Pinpoint the cell where the given text exists, returning its (X, Y) midpoint coordinate. 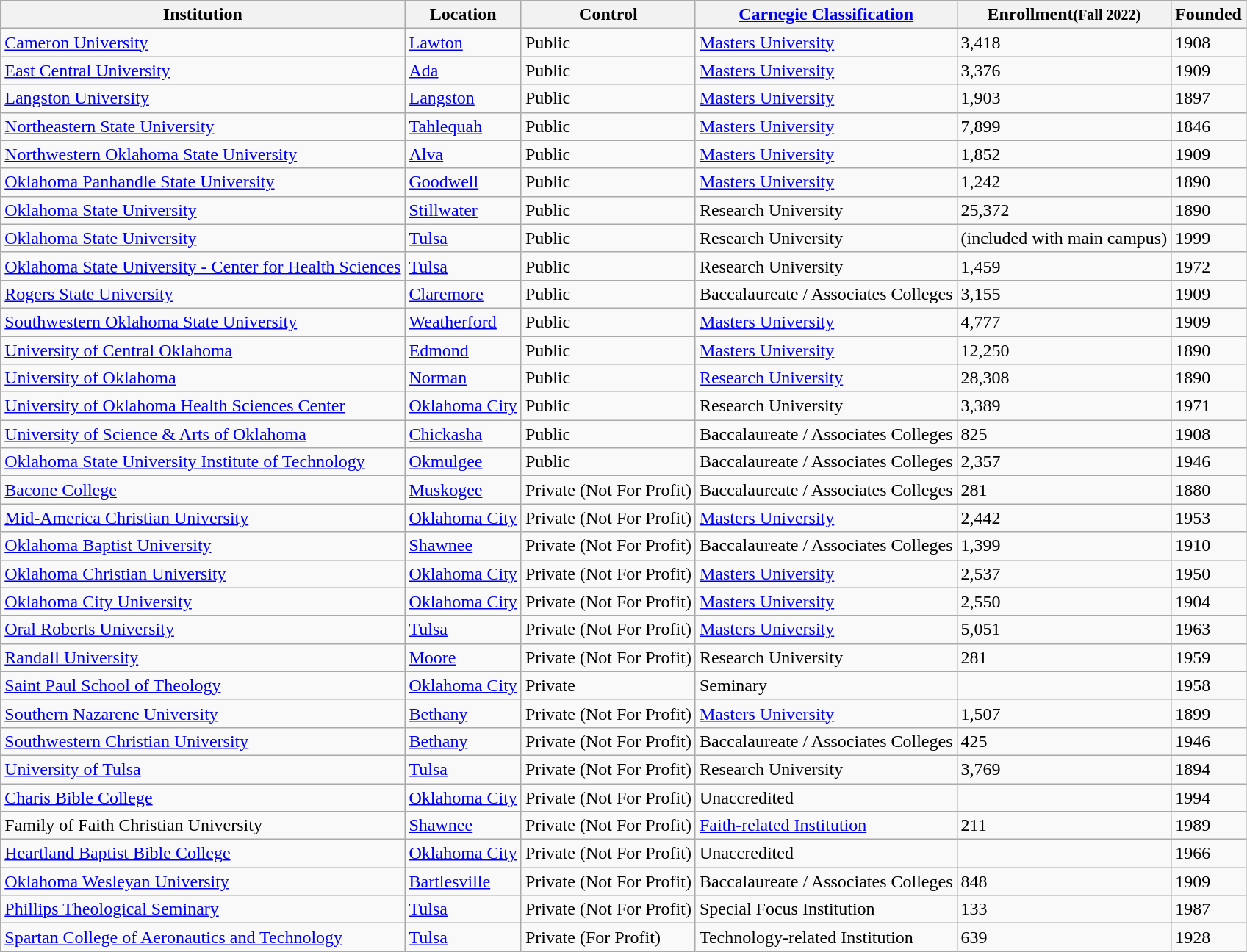
1846 (1209, 126)
Location (463, 15)
1,903 (1064, 98)
1928 (1209, 937)
Enrollment(Fall 2022) (1064, 15)
133 (1064, 909)
848 (1064, 881)
3,389 (1064, 406)
1,507 (1064, 713)
Technology-related Institution (826, 937)
1,399 (1064, 546)
Southwestern Christian University (203, 741)
Chickasha (463, 434)
Oklahoma Panhandle State University (203, 182)
3,769 (1064, 769)
Spartan College of Aeronautics and Technology (203, 937)
University of Central Oklahoma (203, 350)
Oral Roberts University (203, 630)
Oklahoma Baptist University (203, 546)
Edmond (463, 350)
25,372 (1064, 210)
Stillwater (463, 210)
Muskogee (463, 490)
Goodwell (463, 182)
Lawton (463, 43)
Phillips Theological Seminary (203, 909)
Private (608, 685)
1950 (1209, 574)
Charis Bible College (203, 797)
Ada (463, 71)
Heartland Baptist Bible College (203, 854)
1897 (1209, 98)
Bartlesville (463, 881)
Founded (1209, 15)
Alva (463, 154)
1899 (1209, 713)
Carnegie Classification (826, 15)
Tahlequah (463, 126)
1,459 (1064, 266)
211 (1064, 826)
Northwestern Oklahoma State University (203, 154)
University of Oklahoma Health Sciences Center (203, 406)
Oklahoma Christian University (203, 574)
Moore (463, 657)
Control (608, 15)
1999 (1209, 238)
2,537 (1064, 574)
Oklahoma State University Institute of Technology (203, 462)
1971 (1209, 406)
Private (For Profit) (608, 937)
425 (1064, 741)
1989 (1209, 826)
3,376 (1064, 71)
7,899 (1064, 126)
(included with main campus) (1064, 238)
Bacone College (203, 490)
1994 (1209, 797)
University of Tulsa (203, 769)
1987 (1209, 909)
University of Oklahoma (203, 378)
2,550 (1064, 602)
Institution (203, 15)
Langston (463, 98)
825 (1064, 434)
Norman (463, 378)
3,155 (1064, 294)
2,442 (1064, 518)
Mid-America Christian University (203, 518)
University of Science & Arts of Oklahoma (203, 434)
Rogers State University (203, 294)
Oklahoma Wesleyan University (203, 881)
1953 (1209, 518)
4,777 (1064, 322)
Cameron University (203, 43)
Langston University (203, 98)
1894 (1209, 769)
1904 (1209, 602)
1972 (1209, 266)
Seminary (826, 685)
Family of Faith Christian University (203, 826)
3,418 (1064, 43)
Saint Paul School of Theology (203, 685)
Southwestern Oklahoma State University (203, 322)
1910 (1209, 546)
1966 (1209, 854)
Northeastern State University (203, 126)
Special Focus Institution (826, 909)
1958 (1209, 685)
Oklahoma City University (203, 602)
28,308 (1064, 378)
Southern Nazarene University (203, 713)
Randall University (203, 657)
1880 (1209, 490)
East Central University (203, 71)
1,852 (1064, 154)
Claremore (463, 294)
Okmulgee (463, 462)
Oklahoma State University - Center for Health Sciences (203, 266)
5,051 (1064, 630)
639 (1064, 937)
2,357 (1064, 462)
1959 (1209, 657)
Weatherford (463, 322)
Faith-related Institution (826, 826)
1963 (1209, 630)
12,250 (1064, 350)
1,242 (1064, 182)
